Return [x, y] of the center of cell containing provided text 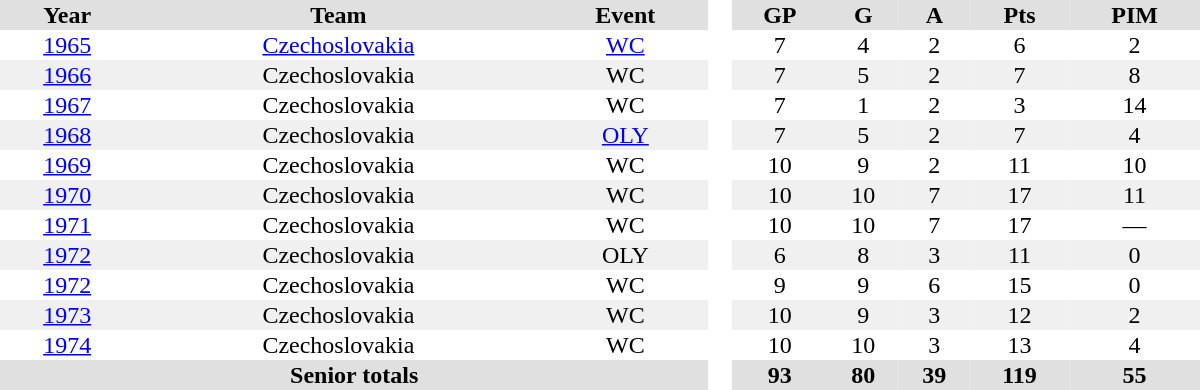
1973 [67, 315]
119 [1020, 375]
55 [1134, 375]
1966 [67, 75]
39 [934, 375]
80 [864, 375]
1967 [67, 105]
Pts [1020, 15]
Year [67, 15]
1970 [67, 195]
— [1134, 225]
13 [1020, 345]
93 [780, 375]
1965 [67, 45]
1968 [67, 135]
PIM [1134, 15]
Event [625, 15]
14 [1134, 105]
A [934, 15]
Team [338, 15]
1974 [67, 345]
1969 [67, 165]
15 [1020, 285]
1 [864, 105]
12 [1020, 315]
Senior totals [354, 375]
1971 [67, 225]
G [864, 15]
GP [780, 15]
